Extract the (X, Y) coordinate from the center of the cell holding the provided text.  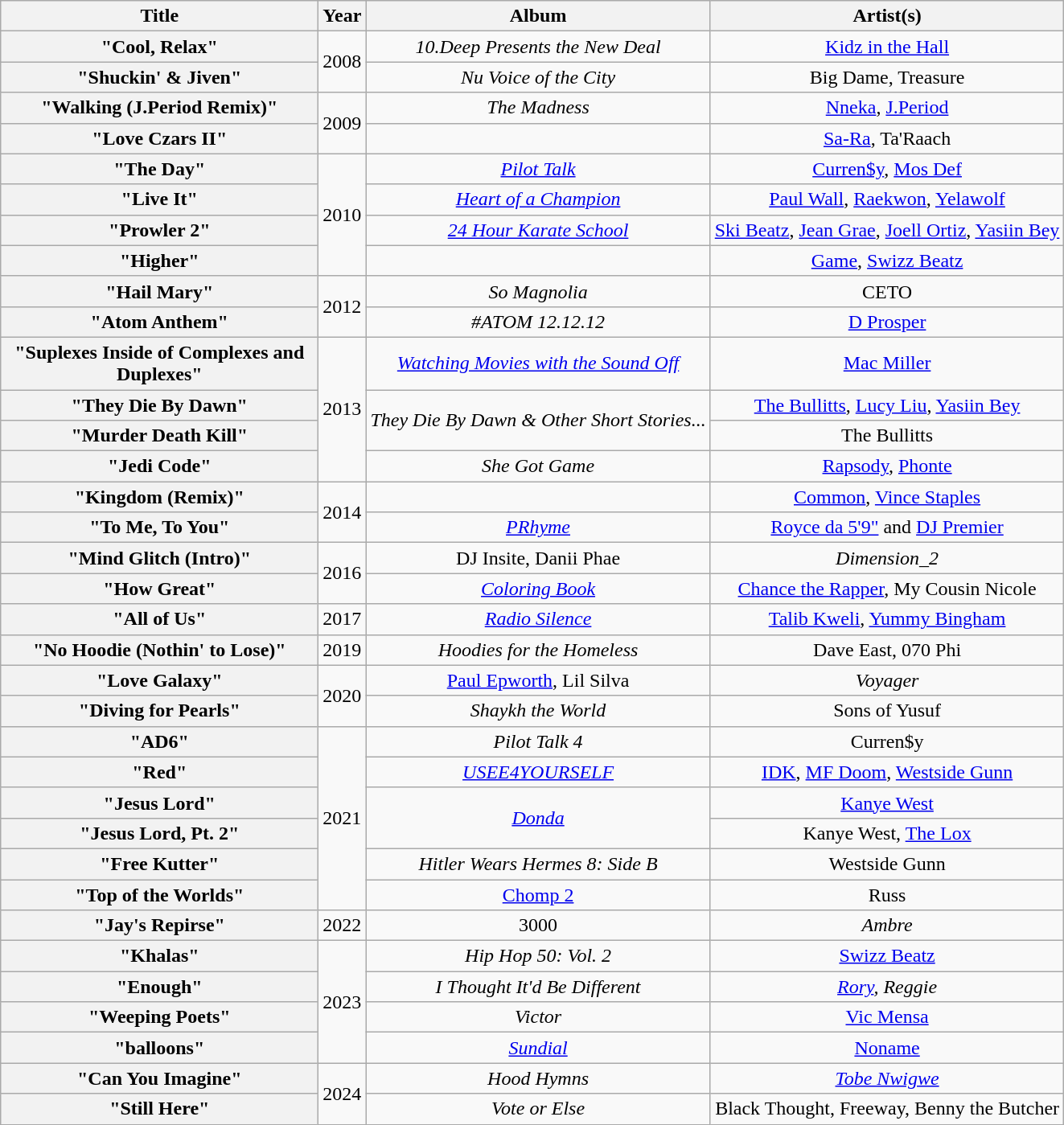
"Mind Glitch (Intro)" (159, 558)
"Murder Death Kill" (159, 436)
Talib Kweli, Yummy Bingham (887, 619)
Hip Hop 50: Vol. 2 (538, 956)
Vic Mensa (887, 1017)
Kanye West, The Lox (887, 833)
Nneka, J.Period (887, 108)
"Weeping Poets" (159, 1017)
"All of Us" (159, 619)
Chance the Rapper, My Cousin Nicole (887, 589)
Swizz Beatz (887, 956)
Radio Silence (538, 619)
Ambre (887, 926)
"Love Czars II" (159, 138)
Mac Miller (887, 363)
Hood Hymns (538, 1078)
Curren$y, Mos Def (887, 169)
Chomp 2 (538, 895)
Sons of Yusuf (887, 711)
"The Day" (159, 169)
Shaykh the World (538, 711)
DJ Insite, Danii Phae (538, 558)
CETO (887, 291)
"Love Galaxy" (159, 680)
"Higher" (159, 261)
"Jay's Repirse" (159, 926)
2016 (343, 573)
2022 (343, 926)
Pilot Talk 4 (538, 741)
2017 (343, 619)
"How Great" (159, 589)
"Cool, Relax" (159, 47)
"No Hoodie (Nothin' to Lose)" (159, 650)
She Got Game (538, 466)
Rapsody, Phonte (887, 466)
2020 (343, 696)
"Free Kutter" (159, 864)
Hitler Wears Hermes 8: Side B (538, 864)
10.Deep Presents the New Deal (538, 47)
I Thought It'd Be Different (538, 987)
"Jedi Code" (159, 466)
Westside Gunn (887, 864)
3000 (538, 926)
The Bullitts, Lucy Liu, Yasiin Bey (887, 404)
"Can You Imagine" (159, 1078)
Donda (538, 818)
Year (343, 16)
"Walking (J.Period Remix)" (159, 108)
"Shuckin' & Jiven" (159, 77)
2021 (343, 818)
USEE4YOURSELF (538, 772)
Kanye West (887, 803)
2010 (343, 215)
Game, Swizz Beatz (887, 261)
Noname (887, 1048)
Russ (887, 895)
Paul Wall, Raekwon, Yelawolf (887, 199)
"Prowler 2" (159, 230)
Title (159, 16)
The Madness (538, 108)
Pilot Talk (538, 169)
Sundial (538, 1048)
2008 (343, 62)
So Magnolia (538, 291)
2009 (343, 123)
Coloring Book (538, 589)
"They Die By Dawn" (159, 404)
Paul Epworth, Lil Silva (538, 680)
"Still Here" (159, 1109)
Dave East, 070 Phi (887, 650)
2023 (343, 1002)
Big Dame, Treasure (887, 77)
Sa-Ra, Ta'Raach (887, 138)
"Live It" (159, 199)
Heart of a Champion (538, 199)
"Diving for Pearls" (159, 711)
Common, Vince Staples (887, 497)
"AD6" (159, 741)
"Top of the Worlds" (159, 895)
"Atom Anthem" (159, 322)
"Red" (159, 772)
2024 (343, 1094)
"Jesus Lord" (159, 803)
D Prosper (887, 322)
Album (538, 16)
They Die By Dawn & Other Short Stories... (538, 420)
Vote or Else (538, 1109)
2019 (343, 650)
"Hail Mary" (159, 291)
Tobe Nwigwe (887, 1078)
The Bullitts (887, 436)
Hoodies for the Homeless (538, 650)
Rory, Reggie (887, 987)
#ATOM 12.12.12 (538, 322)
PRhyme (538, 528)
"balloons" (159, 1048)
2013 (343, 409)
Royce da 5'9" and DJ Premier (887, 528)
2012 (343, 306)
2014 (343, 512)
Artist(s) (887, 16)
Victor (538, 1017)
"Suplexes Inside of Complexes and Duplexes" (159, 363)
24 Hour Karate School (538, 230)
IDK, MF Doom, Westside Gunn (887, 772)
Curren$y (887, 741)
"Khalas" (159, 956)
"Jesus Lord, Pt. 2" (159, 833)
"To Me, To You" (159, 528)
"Kingdom (Remix)" (159, 497)
"Enough" (159, 987)
Voyager (887, 680)
Nu Voice of the City (538, 77)
Black Thought, Freeway, Benny the Butcher (887, 1109)
Watching Movies with the Sound Off (538, 363)
Kidz in the Hall (887, 47)
Ski Beatz, Jean Grae, Joell Ortiz, Yasiin Bey (887, 230)
Dimension_2 (887, 558)
